From the cell containing the given text, extract its center point as (x, y) coordinate. 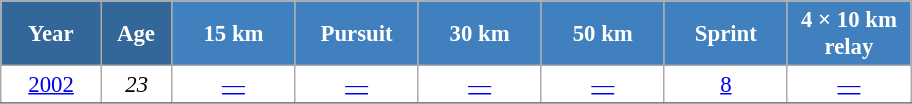
Year (52, 34)
30 km (480, 34)
50 km (602, 34)
Pursuit (356, 34)
Age (136, 34)
4 × 10 km relay (848, 34)
Sprint (726, 34)
15 km (234, 34)
23 (136, 85)
2002 (52, 85)
8 (726, 85)
